Return (x, y) of the center of cell containing provided text 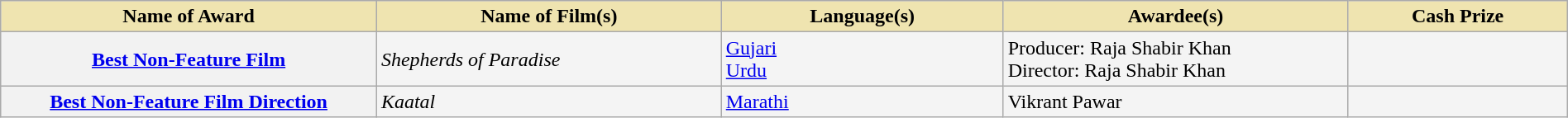
Kaatal (549, 101)
Best Non-Feature Film (189, 59)
GujariUrdu (862, 59)
Name of Film(s) (549, 17)
Shepherds of Paradise (549, 59)
Name of Award (189, 17)
Vikrant Pawar (1176, 101)
Cash Prize (1457, 17)
Awardee(s) (1176, 17)
Language(s) (862, 17)
Marathi (862, 101)
Best Non-Feature Film Direction (189, 101)
Producer: Raja Shabir KhanDirector: Raja Shabir Khan (1176, 59)
